Output the [X, Y] coordinate of the center of the cell containing the given text.  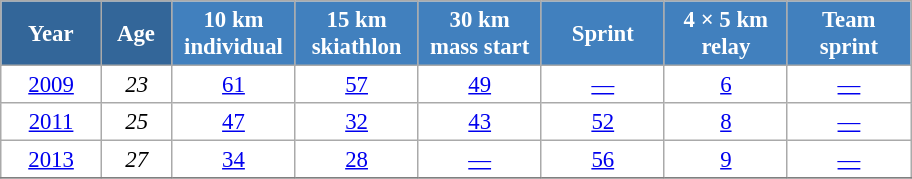
2013 [52, 160]
28 [356, 160]
34 [234, 160]
15 km skiathlon [356, 34]
4 × 5 km relay [726, 34]
Team sprint [848, 34]
43 [480, 122]
27 [136, 160]
30 km mass start [480, 34]
61 [234, 85]
32 [356, 122]
Age [136, 34]
25 [136, 122]
47 [234, 122]
10 km individual [234, 34]
2011 [52, 122]
Year [52, 34]
2009 [52, 85]
52 [602, 122]
6 [726, 85]
Sprint [602, 34]
49 [480, 85]
56 [602, 160]
9 [726, 160]
57 [356, 85]
8 [726, 122]
23 [136, 85]
